Output the (X, Y) coordinate of the center of the cell containing the given text.  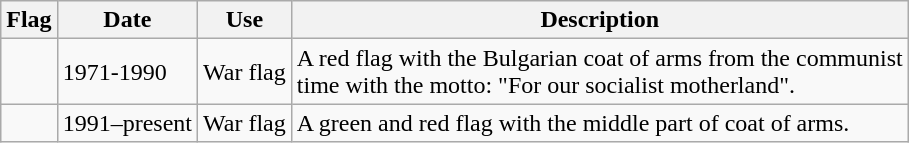
A green and red flag with the middle part of coat of arms. (600, 123)
1991–present (127, 123)
Date (127, 20)
A red flag with the Bulgarian coat of arms from the communisttime with the motto: "For our socialist motherland". (600, 72)
Description (600, 20)
Flag (29, 20)
1971-1990 (127, 72)
Use (245, 20)
